Determine the (x, y) coordinate at the center of the cell enclosing the given text.  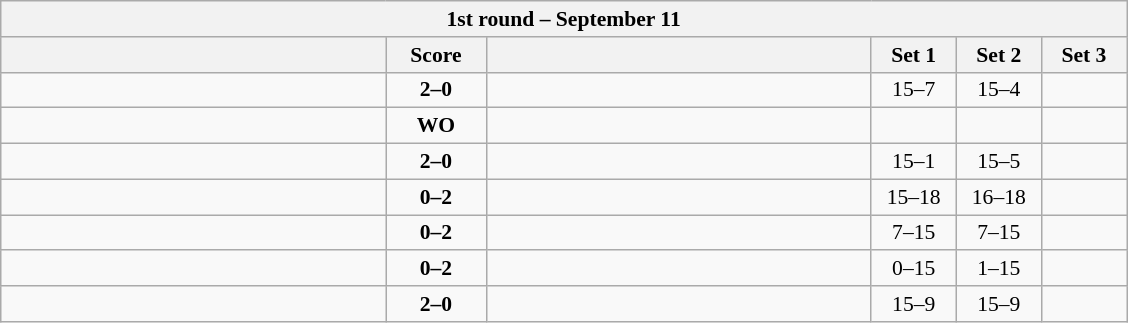
WO (436, 126)
15–5 (998, 162)
Set 3 (1084, 55)
15–4 (998, 90)
Score (436, 55)
15–18 (914, 197)
Set 1 (914, 55)
1–15 (998, 269)
0–15 (914, 269)
1st round – September 11 (564, 19)
15–7 (914, 90)
15–1 (914, 162)
Set 2 (998, 55)
16–18 (998, 197)
